Locate the cell with the specified text and output its [x, y] center coordinate. 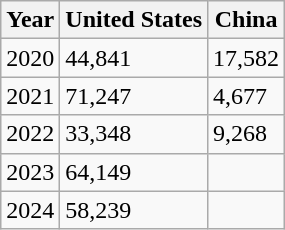
33,348 [134, 134]
Year [30, 20]
China [246, 20]
2021 [30, 96]
2023 [30, 172]
44,841 [134, 58]
2024 [30, 210]
17,582 [246, 58]
United States [134, 20]
64,149 [134, 172]
2022 [30, 134]
2020 [30, 58]
9,268 [246, 134]
71,247 [134, 96]
58,239 [134, 210]
4,677 [246, 96]
